Capture the cell that displays the provided text and extract its [X, Y] central coordinate. 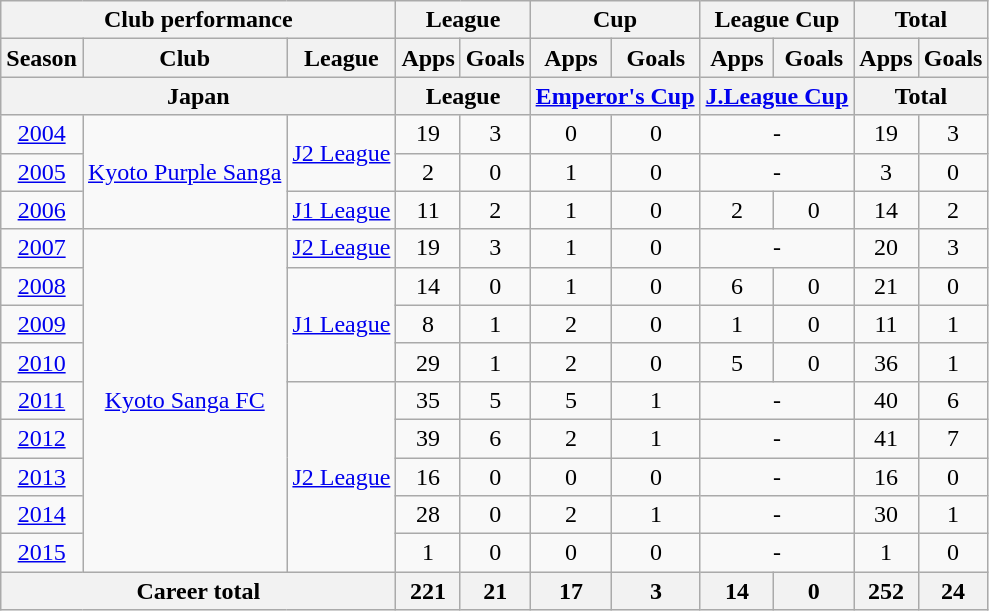
8 [428, 324]
2011 [42, 400]
35 [428, 400]
2005 [42, 172]
J.League Cup [777, 96]
Emperor's Cup [615, 96]
20 [886, 248]
Club [184, 58]
Kyoto Purple Sanga [184, 172]
Cup [615, 20]
2010 [42, 362]
41 [886, 438]
40 [886, 400]
2013 [42, 477]
2004 [42, 134]
221 [428, 591]
24 [953, 591]
Kyoto Sanga FC [184, 400]
Career total [198, 591]
7 [953, 438]
29 [428, 362]
Season [42, 58]
2008 [42, 286]
League Cup [777, 20]
2015 [42, 553]
30 [886, 515]
36 [886, 362]
17 [571, 591]
2007 [42, 248]
252 [886, 591]
2006 [42, 210]
Club performance [198, 20]
2014 [42, 515]
2009 [42, 324]
2012 [42, 438]
39 [428, 438]
28 [428, 515]
Japan [198, 96]
